Return the [X, Y] coordinate for the center point of the cell that contains the specified text.  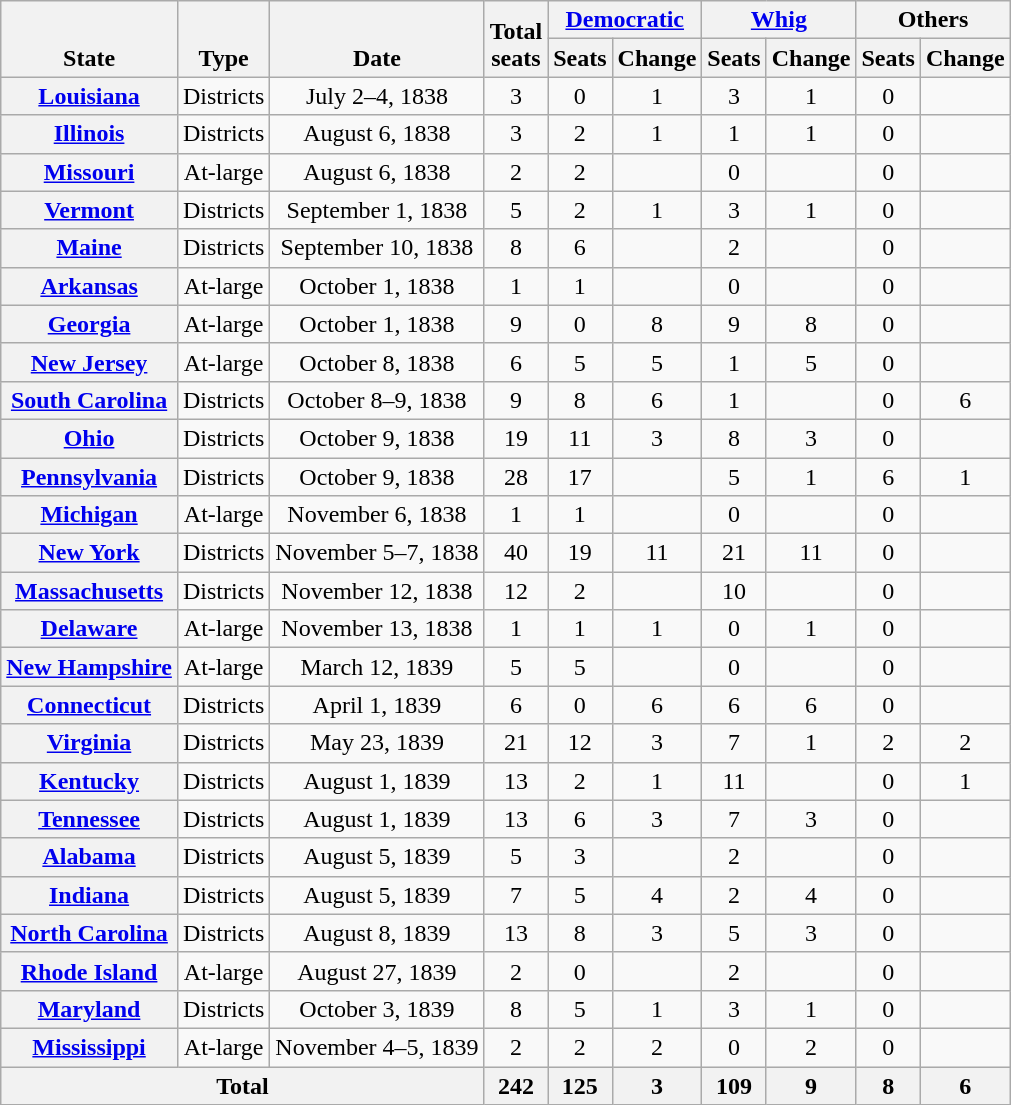
September 10, 1838 [377, 248]
Louisiana [90, 96]
New Jersey [90, 362]
Georgia [90, 324]
Totalseats [516, 39]
State [90, 39]
242 [516, 1085]
November 6, 1838 [377, 515]
Total [242, 1085]
Maryland [90, 1009]
May 23, 1839 [377, 743]
November 4–5, 1839 [377, 1047]
New York [90, 553]
August 27, 1839 [377, 971]
Alabama [90, 857]
17 [580, 477]
40 [516, 553]
August 8, 1839 [377, 933]
125 [580, 1085]
Michigan [90, 515]
Type [223, 39]
Delaware [90, 629]
Arkansas [90, 286]
Rhode Island [90, 971]
Pennsylvania [90, 477]
Missouri [90, 172]
Maine [90, 248]
April 1, 1839 [377, 705]
Tennessee [90, 819]
September 1, 1838 [377, 210]
Whig [779, 20]
Kentucky [90, 781]
Mississippi [90, 1047]
October 3, 1839 [377, 1009]
10 [734, 591]
North Carolina [90, 933]
South Carolina [90, 400]
March 12, 1839 [377, 667]
Ohio [90, 438]
Democratic [625, 20]
Illinois [90, 134]
Virginia [90, 743]
October 8–9, 1838 [377, 400]
Connecticut [90, 705]
November 13, 1838 [377, 629]
Others [933, 20]
July 2–4, 1838 [377, 96]
October 8, 1838 [377, 362]
November 12, 1838 [377, 591]
Massachusetts [90, 591]
New Hampshire [90, 667]
November 5–7, 1838 [377, 553]
Date [377, 39]
Indiana [90, 895]
109 [734, 1085]
28 [516, 477]
Vermont [90, 210]
